From the cell containing the given text, extract its center point as (x, y) coordinate. 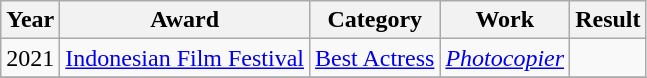
Category (375, 20)
Photocopier (505, 58)
2021 (30, 58)
Award (185, 20)
Result (608, 20)
Year (30, 20)
Work (505, 20)
Best Actress (375, 58)
Indonesian Film Festival (185, 58)
